Search for the cell housing the specified text and yield its [X, Y] center coordinate. 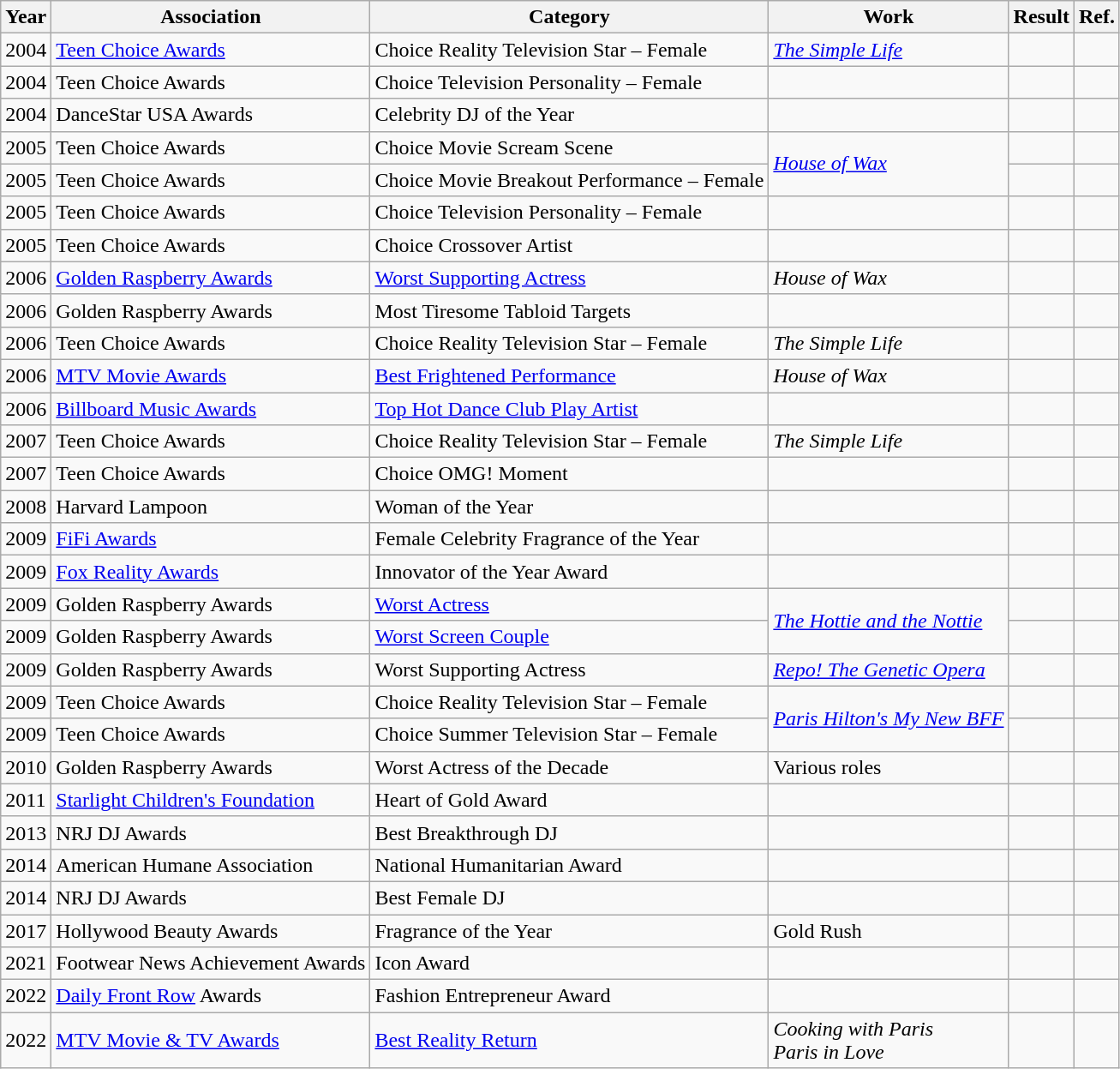
Best Reality Return [569, 1041]
Best Female DJ [569, 898]
Worst Screen Couple [569, 637]
Association [211, 17]
Choice Summer Television Star – Female [569, 735]
Billboard Music Awards [211, 409]
Gold Rush [889, 930]
Choice Movie Scream Scene [569, 147]
2021 [26, 964]
Celebrity DJ of the Year [569, 115]
Most Tiresome Tabloid Targets [569, 310]
2011 [26, 800]
Top Hot Dance Club Play Artist [569, 409]
MTV Movie Awards [211, 375]
Various roles [889, 767]
National Humanitarian Award [569, 865]
Work [889, 17]
Woman of the Year [569, 507]
Best Breakthrough DJ [569, 832]
The Hottie and the Nottie [889, 621]
Female Celebrity Fragrance of the Year [569, 539]
Result [1041, 17]
Choice Crossover Artist [569, 245]
Footwear News Achievement Awards [211, 964]
Choice Movie Breakout Performance – Female [569, 180]
Icon Award [569, 964]
Fox Reality Awards [211, 572]
Heart of Gold Award [569, 800]
Starlight Children's Foundation [211, 800]
Hollywood Beauty Awards [211, 930]
Fragrance of the Year [569, 930]
Category [569, 17]
Repo! The Genetic Opera [889, 670]
2013 [26, 832]
Fashion Entrepreneur Award [569, 996]
Best Frightened Performance [569, 375]
Year [26, 17]
American Humane Association [211, 865]
2017 [26, 930]
Cooking with Paris Paris in Love [889, 1041]
Worst Actress of the Decade [569, 767]
2008 [26, 507]
Daily Front Row Awards [211, 996]
2010 [26, 767]
Harvard Lampoon [211, 507]
MTV Movie & TV Awards [211, 1041]
Paris Hilton's My New BFF [889, 718]
FiFi Awards [211, 539]
Choice OMG! Moment [569, 474]
Worst Actress [569, 604]
DanceStar USA Awards [211, 115]
Innovator of the Year Award [569, 572]
Ref. [1097, 17]
